From the cell containing the given text, extract its center point as [x, y] coordinate. 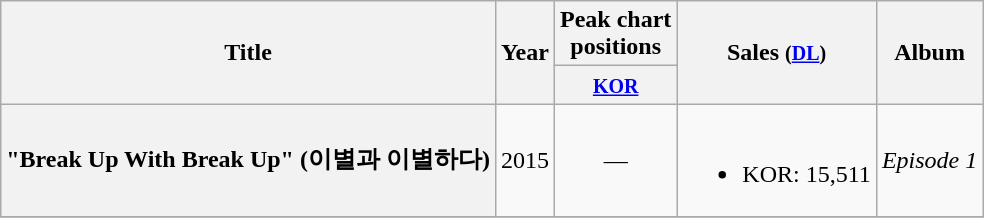
Sales (DL) [777, 52]
"Break Up With Break Up" (이별과 이별하다) [248, 160]
Year [524, 52]
2015 [524, 160]
Episode 1 [929, 160]
Album [929, 52]
Peak chart positions [615, 34]
KOR: 15,511 [777, 160]
KOR [615, 85]
— [615, 160]
Title [248, 52]
